Scan for the cell matching the given text and deliver its [X, Y] coordinate at center. 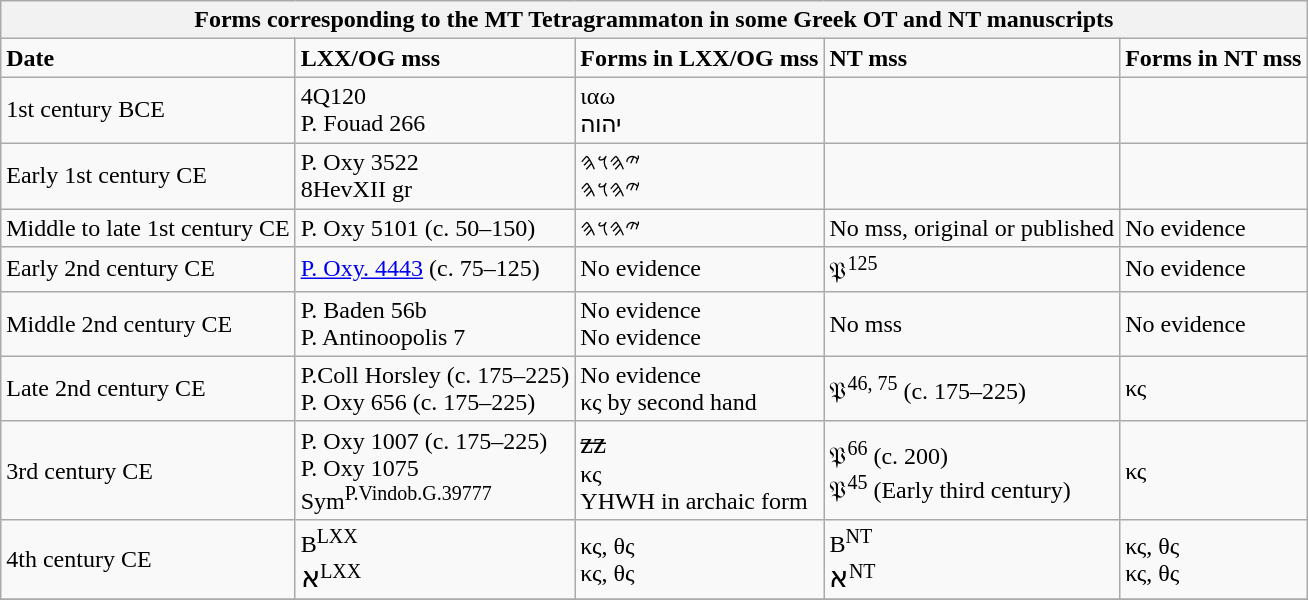
No evidence κς by second hand [700, 388]
P. Oxy 5101 (c. 50–150) [435, 227]
Forms corresponding to the MT Tetragrammaton in some Greek OT and NT manuscripts [654, 20]
BLXX אLXX [435, 560]
Forms in NT mss [1214, 58]
3rd century CE [148, 470]
Middle 2nd century CE [148, 324]
Early 1st century CE [148, 176]
𝔓66 (c. 200) 𝔓45 (Early third century) [972, 470]
No mss [972, 324]
No evidenceNo evidence [700, 324]
LXX/OG mss [435, 58]
zz κς YHWH in archaic form [700, 470]
ιαω יהוה [700, 110]
Forms in LXX/OG mss [700, 58]
P. Oxy 3522 8HevXII gr [435, 176]
Date [148, 58]
Early 2nd century CE [148, 270]
𐤉𐤄𐤅𐤄 [700, 227]
No mss, original or published [972, 227]
BNT אNT [972, 560]
Late 2nd century CE [148, 388]
P. Baden 56b P. Antinoopolis 7 [435, 324]
P. Oxy. 4443 (c. 75–125) [435, 270]
𝔓46, 75 (c. 175–225) [972, 388]
1st century BCE [148, 110]
𐤉𐤄𐤅𐤄𐤉𐤄𐤅𐤄 [700, 176]
NT mss [972, 58]
Middle to late 1st century CE [148, 227]
4Q120 P. Fouad 266 [435, 110]
P.Coll Horsley (c. 175–225) P. Oxy 656 (c. 175–225) [435, 388]
4th century CE [148, 560]
𝔓125 [972, 270]
P. Oxy 1007 (c. 175–225) P. Oxy 1075 SymP.Vindob.G.39777 [435, 470]
